Scan for the cell matching the given text and deliver its [X, Y] coordinate at center. 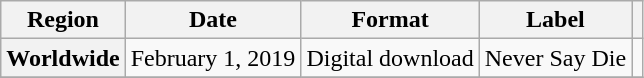
Digital download [390, 58]
Worldwide [63, 58]
Region [63, 20]
February 1, 2019 [213, 58]
Label [555, 20]
Never Say Die [555, 58]
Date [213, 20]
Format [390, 20]
